Detect which cell encompasses the target text, then output its [X, Y] center coordinate. 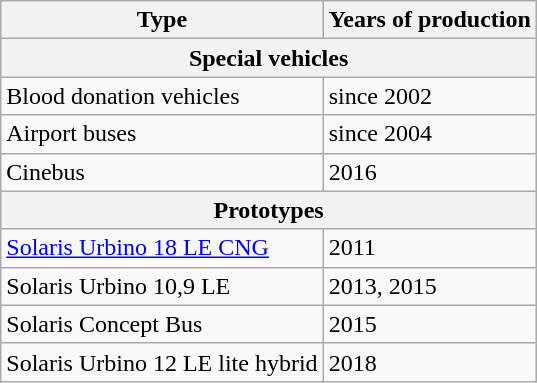
2015 [430, 324]
2013, 2015 [430, 286]
Solaris Concept Bus [162, 324]
Prototypes [269, 210]
Airport buses [162, 134]
Cinebus [162, 172]
Blood donation vehicles [162, 96]
since 2004 [430, 134]
2018 [430, 362]
Type [162, 20]
since 2002 [430, 96]
Years of production [430, 20]
Special vehicles [269, 58]
Solaris Urbino 10,9 LE [162, 286]
2011 [430, 248]
Solaris Urbino 12 LE lite hybrid [162, 362]
Solaris Urbino 18 LE CNG [162, 248]
2016 [430, 172]
